Extract the (x, y) coordinate from the center of the cell holding the provided text.  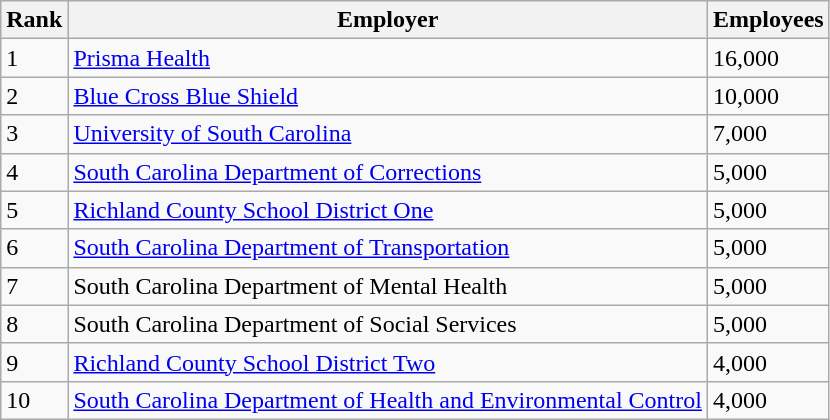
Employer (388, 20)
16,000 (768, 58)
Prisma Health (388, 58)
8 (34, 324)
South Carolina Department of Mental Health (388, 286)
4 (34, 172)
1 (34, 58)
Employees (768, 20)
South Carolina Department of Transportation (388, 248)
South Carolina Department of Corrections (388, 172)
7 (34, 286)
Richland County School District One (388, 210)
Rank (34, 20)
University of South Carolina (388, 134)
6 (34, 248)
9 (34, 362)
South Carolina Department of Health and Environmental Control (388, 400)
South Carolina Department of Social Services (388, 324)
7,000 (768, 134)
10 (34, 400)
Richland County School District Two (388, 362)
10,000 (768, 96)
5 (34, 210)
3 (34, 134)
2 (34, 96)
Blue Cross Blue Shield (388, 96)
